Find where the given text appears and provide that cell's center as (X, Y) coordinate. 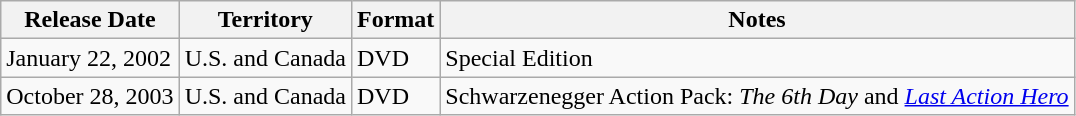
Notes (757, 20)
Territory (265, 20)
Format (395, 20)
Special Edition (757, 58)
Schwarzenegger Action Pack: The 6th Day and Last Action Hero (757, 96)
January 22, 2002 (90, 58)
Release Date (90, 20)
October 28, 2003 (90, 96)
